Determine the (x, y) coordinate at the center of the cell enclosing the given text.  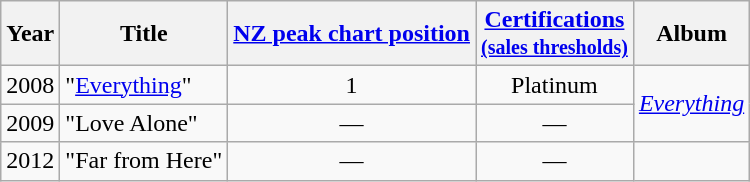
Certifications(sales thresholds) (555, 34)
"Everything" (144, 85)
Year (30, 34)
2008 (30, 85)
2012 (30, 161)
2009 (30, 123)
1 (352, 85)
Everything (691, 104)
Title (144, 34)
NZ peak chart position (352, 34)
Album (691, 34)
"Love Alone" (144, 123)
Platinum (555, 85)
"Far from Here" (144, 161)
